For the text-containing cell, return its midpoint in (X, Y) coordinate format. 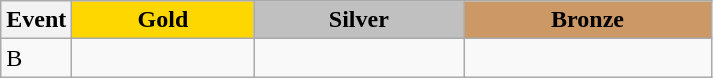
Silver (359, 20)
Bronze (588, 20)
Gold (163, 20)
Event (36, 20)
B (36, 58)
